Scan for the cell matching the given text and deliver its [x, y] coordinate at center. 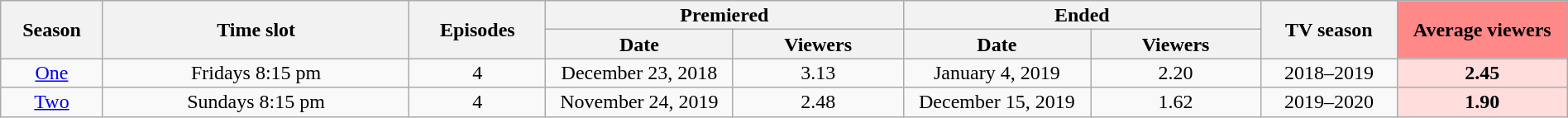
Episodes [478, 30]
TV season [1330, 30]
Fridays 8:15 pm [256, 73]
1.90 [1482, 102]
Ended [1082, 15]
Sundays 8:15 pm [256, 102]
January 4, 2019 [997, 73]
1.62 [1176, 102]
December 15, 2019 [997, 102]
December 23, 2018 [639, 73]
2.45 [1482, 73]
2019–2020 [1330, 102]
Season [52, 30]
2.48 [818, 102]
2.20 [1176, 73]
Premiered [724, 15]
November 24, 2019 [639, 102]
2018–2019 [1330, 73]
Average viewers [1482, 30]
3.13 [818, 73]
One [52, 73]
Two [52, 102]
Time slot [256, 30]
